Detect which cell encompasses the target text, then output its (x, y) center coordinate. 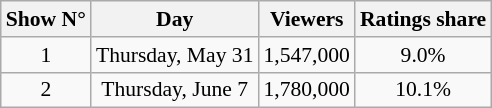
1,780,000 (306, 90)
9.0% (423, 55)
Show N° (46, 19)
1 (46, 55)
Thursday, June 7 (175, 90)
10.1% (423, 90)
1,547,000 (306, 55)
2 (46, 90)
Viewers (306, 19)
Day (175, 19)
Ratings share (423, 19)
Thursday, May 31 (175, 55)
